From the cell containing the given text, extract its center point as [X, Y] coordinate. 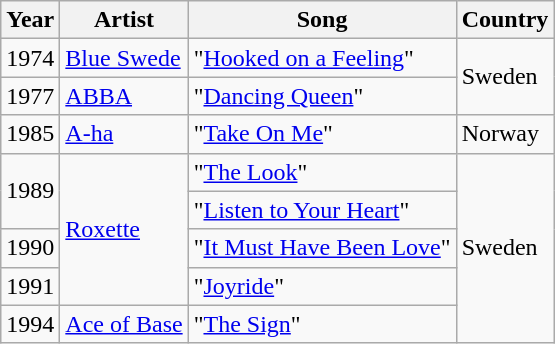
"Take On Me" [322, 134]
A-ha [124, 134]
1994 [30, 324]
"The Look" [322, 172]
"The Sign" [322, 324]
"It Must Have Been Love" [322, 248]
1977 [30, 96]
1985 [30, 134]
Song [322, 20]
"Dancing Queen" [322, 96]
Norway [505, 134]
Country [505, 20]
Ace of Base [124, 324]
1990 [30, 248]
1989 [30, 191]
Roxette [124, 229]
1974 [30, 58]
1991 [30, 286]
Blue Swede [124, 58]
Artist [124, 20]
Year [30, 20]
"Hooked on a Feeling" [322, 58]
"Joyride" [322, 286]
"Listen to Your Heart" [322, 210]
ABBA [124, 96]
